Extract the (x, y) coordinate from the center of the cell holding the provided text.  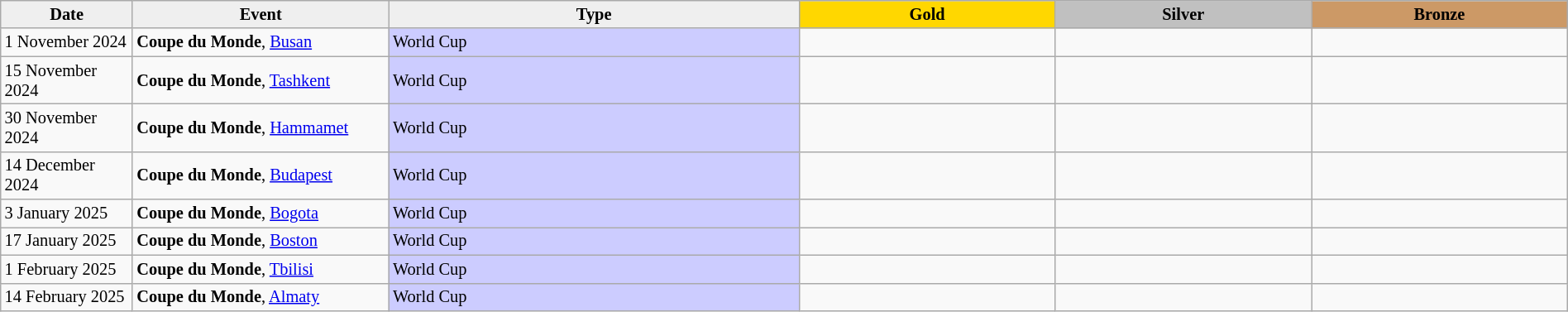
Event (261, 14)
14 December 2024 (67, 175)
Gold (927, 14)
Coupe du Monde, Budapest (261, 175)
Silver (1183, 14)
Coupe du Monde, Boston (261, 241)
Coupe du Monde, Tashkent (261, 80)
Coupe du Monde, Bogota (261, 214)
17 January 2025 (67, 241)
Coupe du Monde, Almaty (261, 297)
Bronze (1440, 14)
14 February 2025 (67, 297)
1 November 2024 (67, 42)
Coupe du Monde, Busan (261, 42)
Type (594, 14)
15 November 2024 (67, 80)
Date (67, 14)
30 November 2024 (67, 127)
1 February 2025 (67, 269)
3 January 2025 (67, 214)
Coupe du Monde, Hammamet (261, 127)
Coupe du Monde, Tbilisi (261, 269)
